Identify which cell holds the provided text, then report its (x, y) central coordinate. 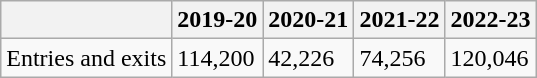
120,046 (490, 58)
2022-23 (490, 20)
114,200 (218, 58)
2020-21 (308, 20)
2019-20 (218, 20)
74,256 (400, 58)
42,226 (308, 58)
Entries and exits (86, 58)
2021-22 (400, 20)
